Find where the given text appears and provide that cell's center as (x, y) coordinate. 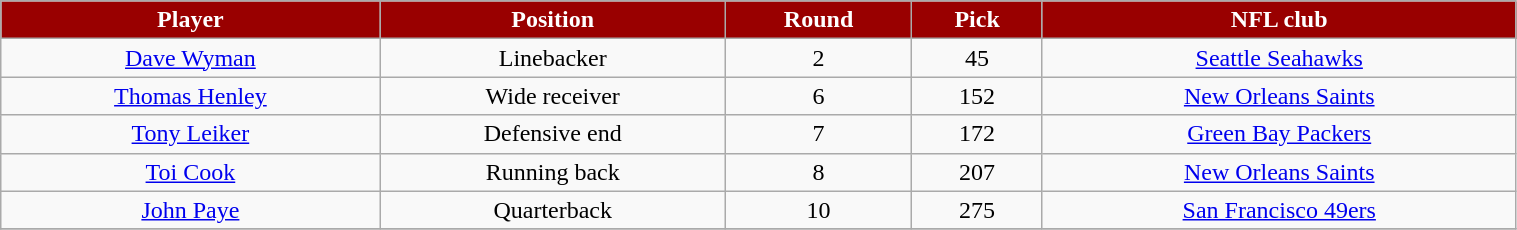
Defensive end (552, 134)
2 (818, 58)
8 (818, 172)
172 (978, 134)
Quarterback (552, 210)
Dave Wyman (190, 58)
Position (552, 20)
Wide receiver (552, 96)
Running back (552, 172)
Thomas Henley (190, 96)
207 (978, 172)
Player (190, 20)
Toi Cook (190, 172)
John Paye (190, 210)
San Francisco 49ers (1279, 210)
NFL club (1279, 20)
6 (818, 96)
Round (818, 20)
152 (978, 96)
7 (818, 134)
Pick (978, 20)
Linebacker (552, 58)
Seattle Seahawks (1279, 58)
45 (978, 58)
Tony Leiker (190, 134)
275 (978, 210)
10 (818, 210)
Green Bay Packers (1279, 134)
